Provide the (X, Y) coordinate of the cell's center where the given text is located.  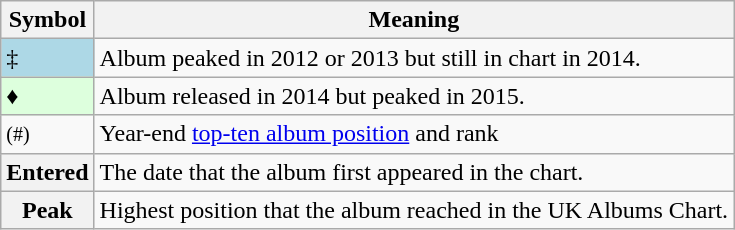
♦ (48, 96)
Peak (48, 210)
‡ (48, 58)
Entered (48, 172)
Meaning (414, 20)
Album released in 2014 but peaked in 2015. (414, 96)
Year-end top-ten album position and rank (414, 134)
Symbol (48, 20)
The date that the album first appeared in the chart. (414, 172)
Album peaked in 2012 or 2013 but still in chart in 2014. (414, 58)
Highest position that the album reached in the UK Albums Chart. (414, 210)
(#) (48, 134)
